Locate the cell with the specified text and output its [X, Y] center coordinate. 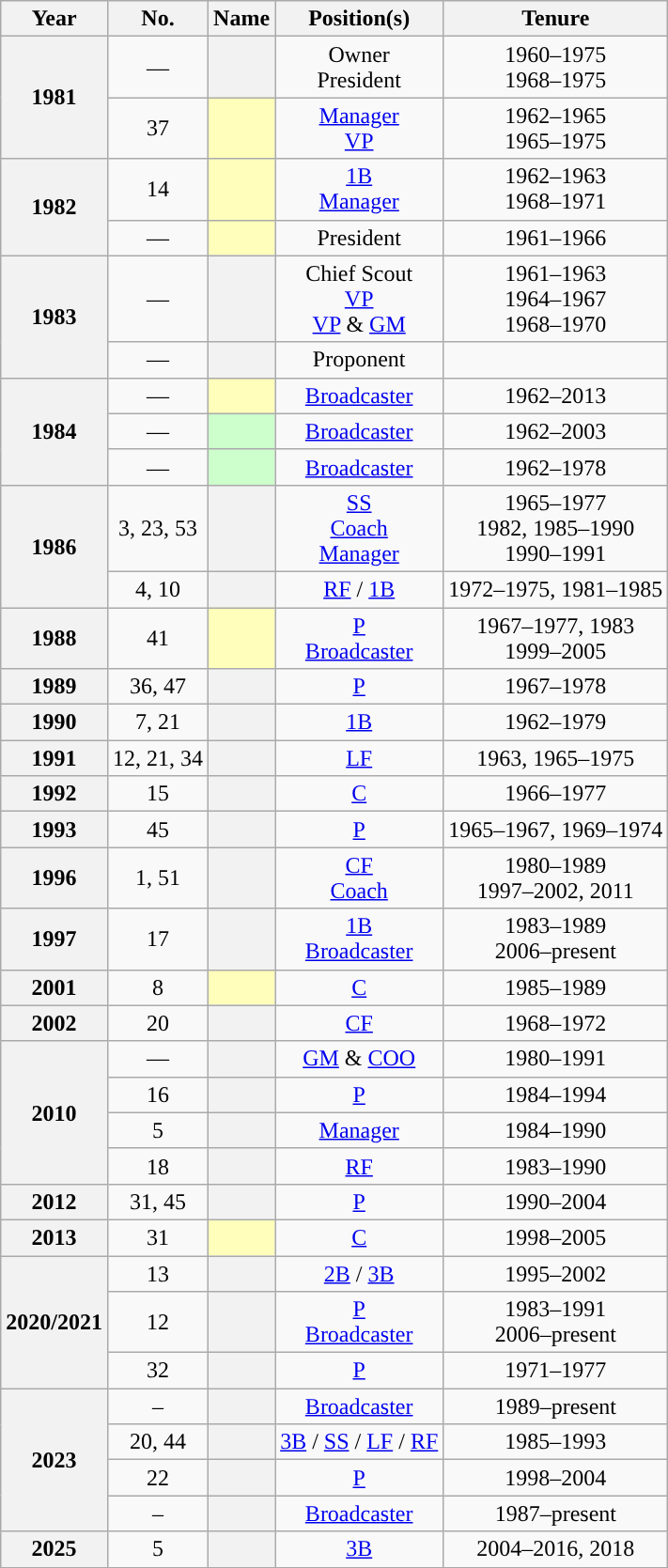
Proponent [359, 360]
2B / 3B [359, 1273]
1981 [54, 98]
2012 [54, 1202]
7, 21 [158, 722]
20 [158, 1023]
3B [359, 1549]
22 [158, 1478]
12 [158, 1323]
8 [158, 987]
RF [359, 1166]
OwnerPresident [359, 68]
1998–2005 [556, 1237]
1988 [54, 637]
1983–1990 [556, 1166]
No. [158, 19]
1962–19631968–1971 [556, 190]
45 [158, 830]
1989–present [556, 1406]
1985–1989 [556, 987]
13 [158, 1273]
2002 [54, 1023]
1980–1991 [556, 1059]
1967–1977, 19831999–2005 [556, 637]
1B [359, 722]
1983–19892006–present [556, 939]
1984–1990 [556, 1130]
LF [359, 758]
CFCoach [359, 877]
37 [158, 128]
1983–19912006–present [556, 1323]
1961–1966 [556, 238]
1961–19631964–19671968–1970 [556, 299]
RF / 1B [359, 589]
1985–1993 [556, 1442]
1990–2004 [556, 1202]
1980–19891997–2002, 2011 [556, 877]
1992 [54, 794]
SSCoachManager [359, 528]
Name [242, 19]
1965–19771982, 1985–19901990–1991 [556, 528]
Manager [359, 1130]
1996 [54, 877]
1982 [54, 207]
1986 [54, 546]
2025 [54, 1549]
2023 [54, 1460]
1, 51 [158, 877]
31, 45 [158, 1202]
1987–present [556, 1514]
1984–1994 [556, 1094]
1BManager [359, 190]
1984 [54, 431]
1989 [54, 687]
17 [158, 939]
CF [359, 1023]
20, 44 [158, 1442]
1960–19751968–1975 [556, 68]
1993 [54, 830]
4, 10 [158, 589]
1990 [54, 722]
31 [158, 1237]
ManagerVP [359, 128]
2020/2021 [54, 1321]
14 [158, 190]
3B / SS / LF / RF [359, 1442]
1966–1977 [556, 794]
3, 23, 53 [158, 528]
12, 21, 34 [158, 758]
18 [158, 1166]
1963, 1965–1975 [556, 758]
Chief ScoutVPVP & GM [359, 299]
16 [158, 1094]
2013 [54, 1237]
1962–19651965–1975 [556, 128]
1BBroadcaster [359, 939]
32 [158, 1371]
1998–2004 [556, 1478]
Tenure [556, 19]
1962–1979 [556, 722]
1967–1978 [556, 687]
1965–1967, 1969–1974 [556, 830]
President [359, 238]
1991 [54, 758]
Position(s) [359, 19]
Year [54, 19]
2001 [54, 987]
GM & COO [359, 1059]
36, 47 [158, 687]
1983 [54, 317]
15 [158, 794]
1962–1978 [556, 467]
2010 [54, 1112]
1971–1977 [556, 1371]
1995–2002 [556, 1273]
2004–2016, 2018 [556, 1549]
1997 [54, 939]
1972–1975, 1981–1985 [556, 589]
1962–2013 [556, 396]
1968–1972 [556, 1023]
1962–2003 [556, 431]
41 [158, 637]
